Output the [x, y] coordinate of the center of the cell containing the given text.  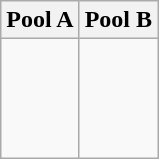
Pool B [118, 20]
Pool A [40, 20]
